Search for the cell housing the specified text and yield its (x, y) center coordinate. 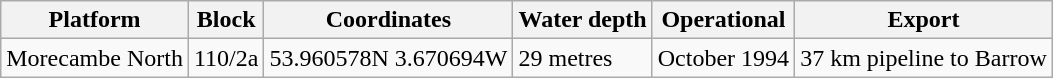
37 km pipeline to Barrow (924, 58)
53.960578N 3.670694W (388, 58)
Export (924, 20)
Operational (723, 20)
29 metres (582, 58)
Coordinates (388, 20)
Platform (95, 20)
October 1994 (723, 58)
Block (226, 20)
Morecambe North (95, 58)
Water depth (582, 20)
110/2a (226, 58)
